From the cell containing the given text, extract its center point as [x, y] coordinate. 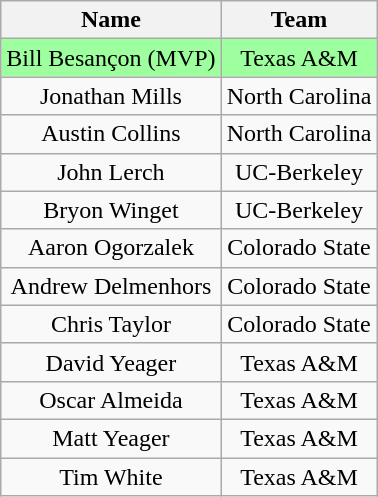
Aaron Ogorzalek [111, 248]
Bryon Winget [111, 210]
Oscar Almeida [111, 400]
Matt Yeager [111, 438]
Andrew Delmenhors [111, 286]
Austin Collins [111, 134]
Jonathan Mills [111, 96]
David Yeager [111, 362]
John Lerch [111, 172]
Chris Taylor [111, 324]
Tim White [111, 477]
Team [299, 20]
Bill Besançon (MVP) [111, 58]
Name [111, 20]
